Capture the cell that displays the provided text and extract its [x, y] central coordinate. 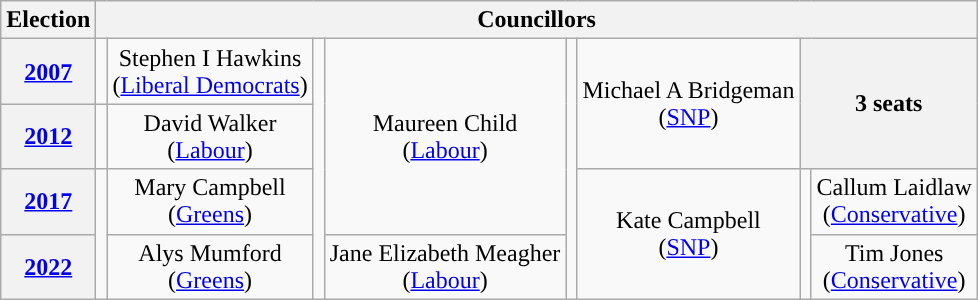
David Walker(Labour) [210, 136]
Callum Laidlaw(Conservative) [894, 202]
Stephen I Hawkins(Liberal Democrats) [210, 72]
2012 [48, 136]
Jane Elizabeth Meagher(Labour) [445, 266]
Michael A Bridgeman(SNP) [688, 104]
Tim Jones(Conservative) [894, 266]
Maureen Child(Labour) [445, 136]
Election [48, 20]
3 seats [888, 104]
2007 [48, 72]
Alys Mumford(Greens) [210, 266]
2022 [48, 266]
Kate Campbell(SNP) [688, 234]
Mary Campbell(Greens) [210, 202]
Councillors [537, 20]
2017 [48, 202]
